Determine the (X, Y) coordinate at the center of the cell enclosing the given text.  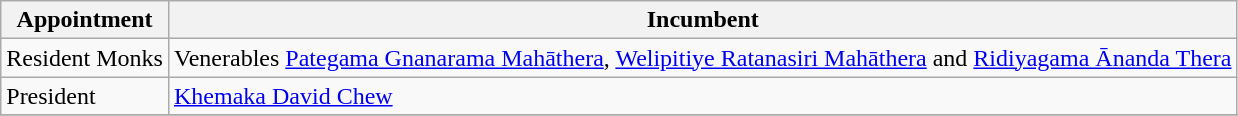
Resident Monks (85, 58)
President (85, 96)
Appointment (85, 20)
Khemaka David Chew (702, 96)
Venerables Pategama Gnanarama Mahāthera, Welipitiye Ratanasiri Mahāthera and Ridiyagama Ānanda Thera (702, 58)
Incumbent (702, 20)
